Find where the given text appears and provide that cell's center as (X, Y) coordinate. 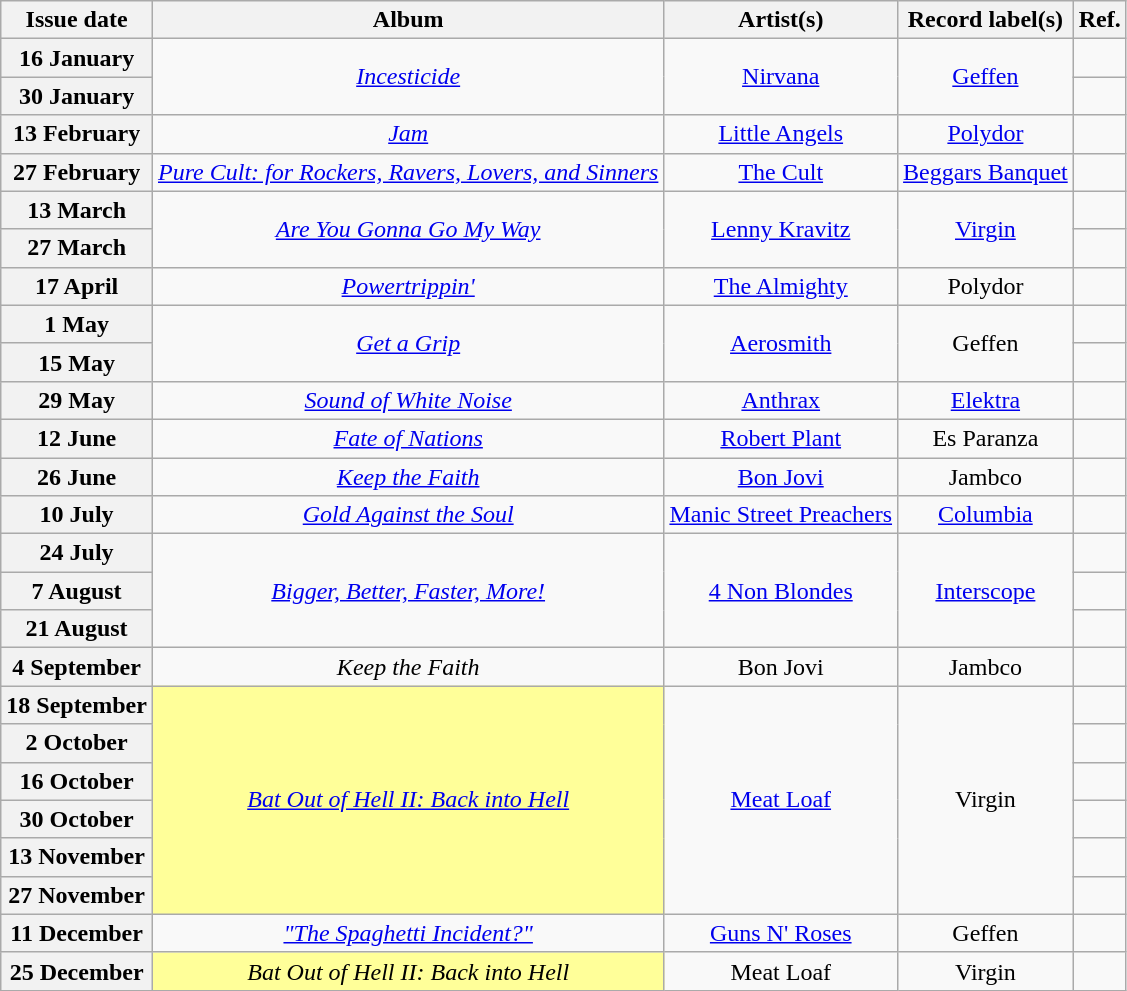
"The Spaghetti Incident?" (408, 933)
Issue date (77, 20)
27 November (77, 895)
Columbia (986, 515)
Fate of Nations (408, 438)
4 September (77, 667)
30 October (77, 819)
25 December (77, 971)
Anthrax (781, 400)
16 January (77, 58)
15 May (77, 362)
Little Angels (781, 134)
Es Paranza (986, 438)
The Almighty (781, 286)
Beggars Banquet (986, 172)
Incesticide (408, 77)
Record label(s) (986, 20)
Interscope (986, 591)
Guns N' Roses (781, 933)
Manic Street Preachers (781, 515)
Lenny Kravitz (781, 229)
13 February (77, 134)
4 Non Blondes (781, 591)
Aerosmith (781, 343)
Gold Against the Soul (408, 515)
27 March (77, 248)
Pure Cult: for Rockers, Ravers, Lovers, and Sinners (408, 172)
11 December (77, 933)
12 June (77, 438)
1 May (77, 324)
26 June (77, 477)
21 August (77, 629)
29 May (77, 400)
Elektra (986, 400)
Sound of White Noise (408, 400)
30 January (77, 96)
The Cult (781, 172)
Are You Gonna Go My Way (408, 229)
Nirvana (781, 77)
2 October (77, 743)
16 October (77, 781)
13 March (77, 210)
18 September (77, 705)
27 February (77, 172)
Ref. (1100, 20)
17 April (77, 286)
Album (408, 20)
Artist(s) (781, 20)
13 November (77, 857)
24 July (77, 553)
Bigger, Better, Faster, More! (408, 591)
10 July (77, 515)
Robert Plant (781, 438)
Powertrippin' (408, 286)
Jam (408, 134)
7 August (77, 591)
Get a Grip (408, 343)
